For the text-containing cell, return its midpoint in (X, Y) coordinate format. 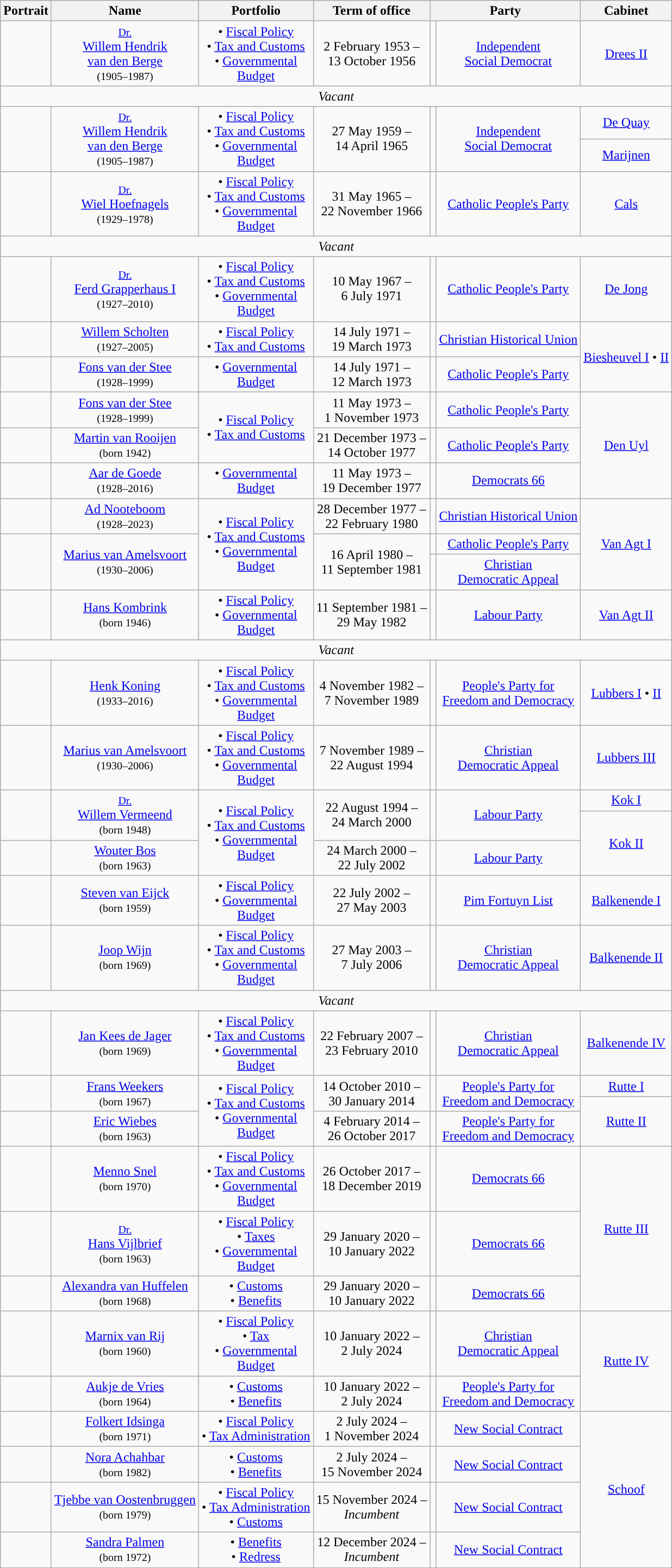
31 May 1965 – 22 November 1966 (372, 203)
Sandra Palmen (born 1972) (125, 1550)
14 July 1971 – 19 March 1973 (372, 339)
Dr. Wiel Hoefnagels (1929–1978) (125, 203)
Eric Wiebes (born 1963) (125, 1129)
4 November 1982 – 7 November 1989 (372, 693)
Balkenende IV (626, 1043)
2 July 2024 – 15 November 2024 (372, 1465)
Aukje de Vries (born 1964) (125, 1394)
Steven van Eijck (born 1959) (125, 900)
15 November 2024 – Incumbent (372, 1507)
Van Agt II (626, 615)
Tjebbe van Oostenbruggen (born 1979) (125, 1507)
11 May 1973 – 1 November 1973 (372, 410)
Schoof (626, 1490)
Kok II (626, 843)
• Fiscal Policy • Tax Administration (256, 1429)
Hans Kombrink (born 1946) (125, 615)
10 May 1967 – 6 July 1971 (372, 289)
Ad Nooteboom (1928–2023) (125, 515)
11 September 1981 – 29 May 1982 (372, 615)
• Fiscal Policy • Taxes • Governmental Budget (256, 1244)
Aar de Goede (1928–2016) (125, 481)
Name (125, 11)
Nora Achahbar (born 1982) (125, 1465)
14 July 1971 – 12 March 1973 (372, 374)
Party (506, 11)
Martin van Rooijen (born 1942) (125, 445)
Van Agt I (626, 544)
Marijnen (626, 155)
Marnix van Rij (born 1960) (125, 1344)
2 February 1953 – 13 October 1956 (372, 53)
Alexandra van Huffelen (born 1968) (125, 1294)
Balkenende II (626, 958)
Willem Scholten (1927–2005) (125, 339)
Dr. Ferd Grapperhaus I (1927–2010) (125, 289)
Pim Fortuyn List (508, 900)
Jan Kees de Jager (born 1969) (125, 1043)
Dr. Hans Vijlbrief (born 1963) (125, 1244)
Rutte IV (626, 1361)
• Benefits • Redress (256, 1550)
Biesheuvel I • II (626, 357)
De Quay (626, 123)
26 October 2017 – 18 December 2019 (372, 1179)
Kok I (626, 800)
Rutte I (626, 1086)
Dr. Willem Vermeend (born 1948) (125, 815)
24 March 2000 – 22 July 2002 (372, 858)
Balkenende I (626, 900)
14 October 2010 – 30 January 2014 (372, 1093)
Portfolio (256, 11)
27 May 1959 – 14 April 1965 (372, 139)
22 August 1994 – 24 March 2000 (372, 815)
21 December 1973 – 14 October 1977 (372, 445)
Wouter Bos (born 1963) (125, 858)
27 May 2003 – 7 July 2006 (372, 958)
• Fiscal Policy • Tax • Governmental Budget (256, 1344)
16 April 1980 – 11 September 1981 (372, 562)
Henk Koning (1933–2016) (125, 693)
Frans Weekers (born 1967) (125, 1093)
De Jong (626, 289)
4 February 2014 – 26 October 2017 (372, 1129)
Menno Snel (born 1970) (125, 1179)
Rutte III (626, 1229)
22 February 2007 – 23 February 2010 (372, 1043)
Den Uyl (626, 445)
• Fiscal Policy • Tax Administration • Customs (256, 1507)
11 May 1973 – 19 December 1977 (372, 481)
Folkert Idsinga (born 1971) (125, 1429)
2 July 2024 – 1 November 2024 (372, 1429)
Rutte II (626, 1121)
Cabinet (626, 11)
Cals (626, 203)
12 December 2024 – Incumbent (372, 1550)
Lubbers III (626, 758)
7 November 1989 – 22 August 1994 (372, 758)
Lubbers I • II (626, 693)
28 December 1977 – 22 February 1980 (372, 515)
Term of office (372, 11)
Joop Wijn (born 1969) (125, 958)
Drees II (626, 53)
22 July 2002 – 27 May 2003 (372, 900)
Portrait (26, 11)
